Return (X, Y) of the center of cell containing provided text 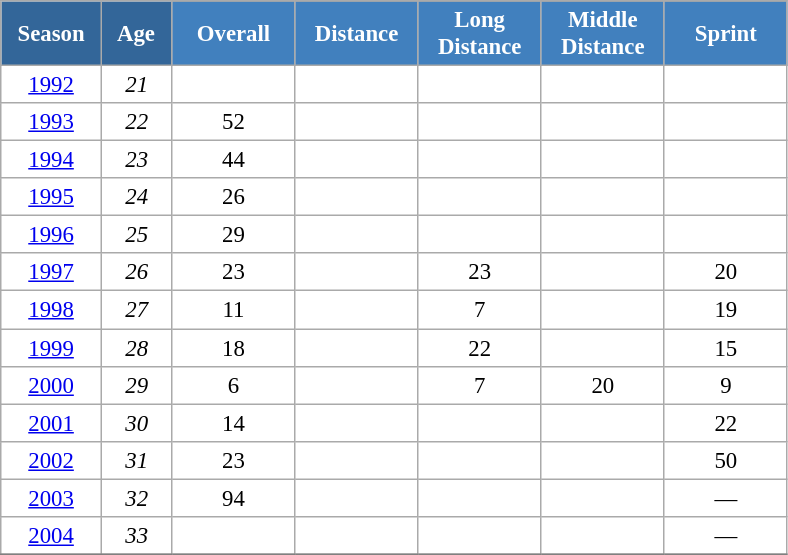
1994 (52, 160)
94 (234, 498)
18 (234, 348)
52 (234, 122)
1997 (52, 273)
27 (136, 310)
Sprint (726, 34)
1993 (52, 122)
Middle Distance (602, 34)
33 (136, 536)
24 (136, 197)
2002 (52, 460)
Season (52, 34)
9 (726, 385)
Distance (356, 34)
6 (234, 385)
2003 (52, 498)
1999 (52, 348)
Long Distance (480, 34)
1998 (52, 310)
44 (234, 160)
32 (136, 498)
2001 (52, 423)
11 (234, 310)
15 (726, 348)
2004 (52, 536)
1992 (52, 85)
2000 (52, 385)
31 (136, 460)
28 (136, 348)
30 (136, 423)
50 (726, 460)
19 (726, 310)
25 (136, 235)
Age (136, 34)
Overall (234, 34)
1996 (52, 235)
14 (234, 423)
1995 (52, 197)
21 (136, 85)
